Return (X, Y) of the center of cell containing provided text 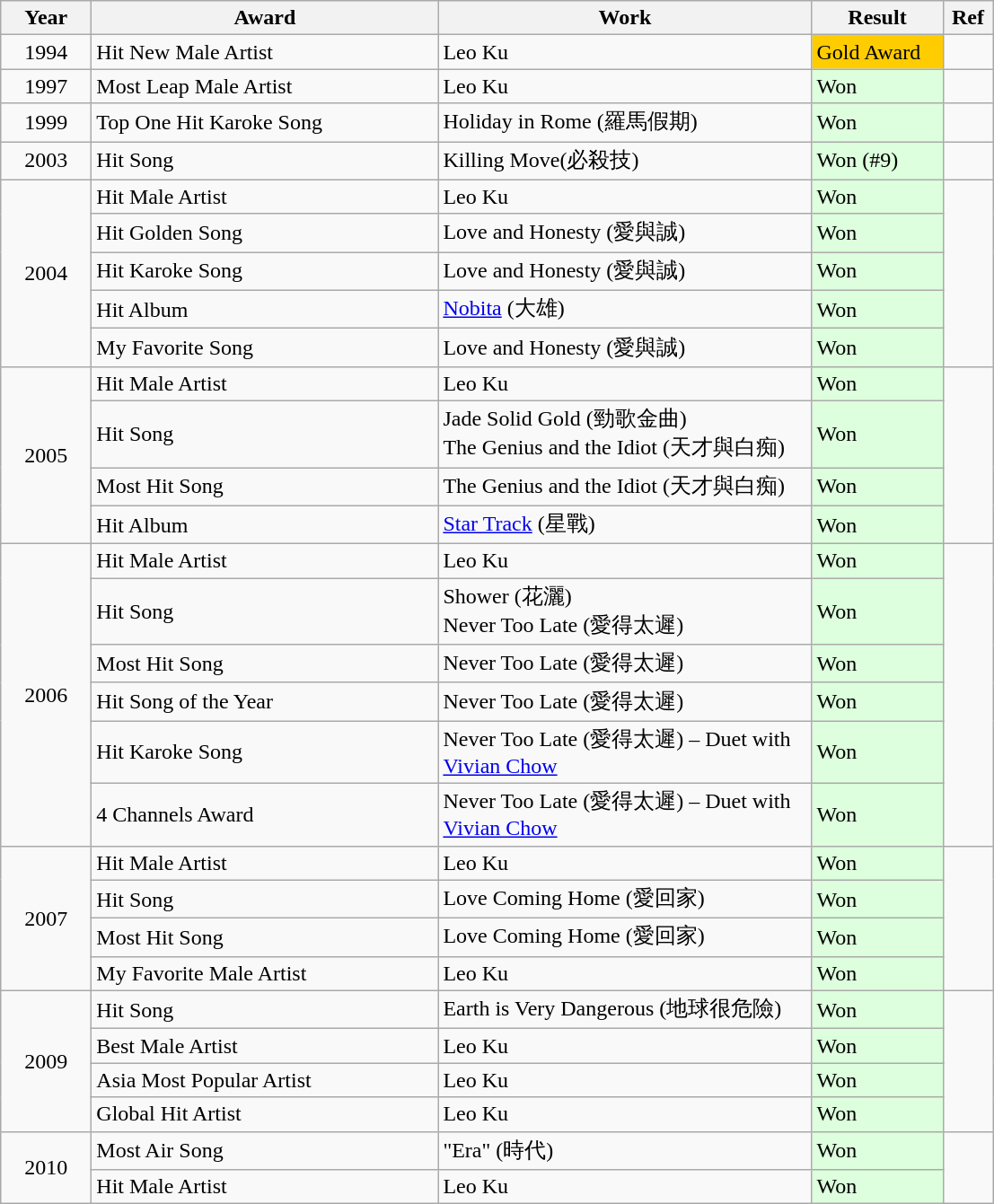
2010 (47, 1167)
Earth is Very Dangerous (地球很危險) (625, 1009)
Most Air Song (265, 1151)
My Favorite Male Artist (265, 973)
1994 (47, 52)
Jade Solid Gold (勁歌金曲) The Genius and the Idiot (天才與白痴) (625, 434)
1999 (47, 122)
Global Hit Artist (265, 1114)
Gold Award (877, 52)
Top One Hit Karoke Song (265, 122)
4 Channels Award (265, 814)
Shower (花灑) Never Too Late (愛得太遲) (625, 611)
2004 (47, 273)
Year (47, 18)
1997 (47, 86)
My Favorite Song (265, 348)
2003 (47, 162)
Result (877, 18)
Nobita (大雄) (625, 309)
The Genius and the Idiot (天才與白痴) (625, 487)
Asia Most Popular Artist (265, 1080)
Most Leap Male Artist (265, 86)
2007 (47, 918)
2005 (47, 454)
"Era" (時代) (625, 1151)
Holiday in Rome (羅馬假期) (625, 122)
Best Male Artist (265, 1046)
Killing Move(必殺技) (625, 162)
Hit Golden Song (265, 233)
Work (625, 18)
Star Track (星戰) (625, 524)
Hit New Male Artist (265, 52)
Hit Song of the Year (265, 702)
Award (265, 18)
2009 (47, 1061)
Won (#9) (877, 162)
2006 (47, 695)
Ref (968, 18)
